Scan for the cell matching the given text and deliver its (x, y) coordinate at center. 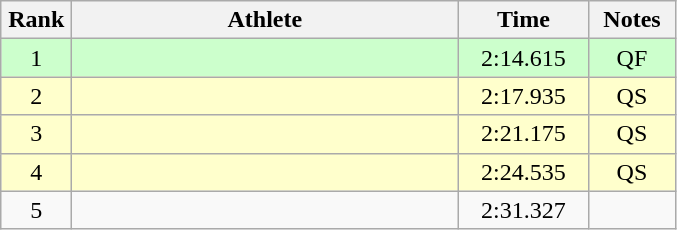
2 (36, 96)
2:14.615 (524, 58)
2:17.935 (524, 96)
QF (632, 58)
Notes (632, 20)
4 (36, 172)
2:24.535 (524, 172)
Athlete (265, 20)
1 (36, 58)
Time (524, 20)
2:31.327 (524, 210)
3 (36, 134)
5 (36, 210)
2:21.175 (524, 134)
Rank (36, 20)
